Output the (X, Y) coordinate of the center of the cell containing the given text.  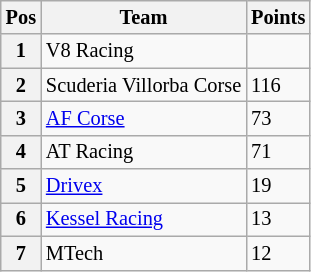
Kessel Racing (144, 219)
12 (278, 253)
6 (21, 219)
73 (278, 118)
5 (21, 186)
7 (21, 253)
3 (21, 118)
Team (144, 17)
4 (21, 152)
Points (278, 17)
AT Racing (144, 152)
2 (21, 85)
Drivex (144, 186)
AF Corse (144, 118)
13 (278, 219)
71 (278, 152)
V8 Racing (144, 51)
19 (278, 186)
Scuderia Villorba Corse (144, 85)
MTech (144, 253)
Pos (21, 17)
116 (278, 85)
1 (21, 51)
